Identify which cell holds the provided text, then report its [X, Y] central coordinate. 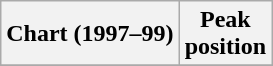
Peak position [225, 34]
Chart (1997–99) [90, 34]
